Return [X, Y] of the center of cell containing provided text 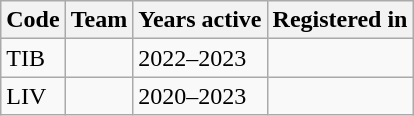
Team [99, 20]
TIB [33, 58]
2020–2023 [200, 96]
Years active [200, 20]
2022–2023 [200, 58]
LIV [33, 96]
Code [33, 20]
Registered in [340, 20]
